Output the [x, y] coordinate of the center of the cell containing the given text.  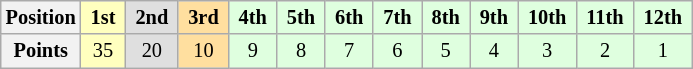
7th [397, 17]
8 [301, 51]
9 [253, 51]
5th [301, 17]
10th [547, 17]
3 [547, 51]
2 [604, 51]
7 [349, 51]
1st [104, 17]
12th [663, 17]
1 [663, 51]
4 [494, 51]
2nd [152, 17]
35 [104, 51]
Position [41, 17]
8th [446, 17]
4th [253, 17]
20 [152, 51]
3rd [203, 17]
10 [203, 51]
11th [604, 17]
5 [446, 51]
6 [397, 51]
Points [41, 51]
6th [349, 17]
9th [494, 17]
